Find where the given text appears and provide that cell's center as (X, Y) coordinate. 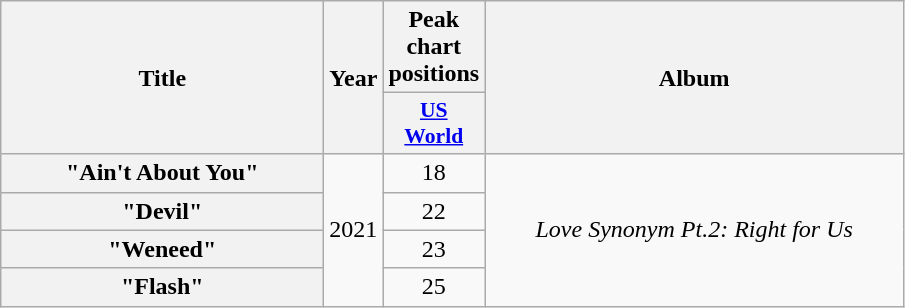
2021 (354, 230)
25 (434, 287)
Peak chart positions (434, 47)
"Weneed" (162, 249)
USWorld (434, 124)
"Devil" (162, 211)
Love Synonym Pt.2: Right for Us (694, 230)
"Ain't About You" (162, 173)
Title (162, 78)
23 (434, 249)
22 (434, 211)
"Flash" (162, 287)
Album (694, 78)
Year (354, 78)
18 (434, 173)
